Extract the (X, Y) coordinate from the center of the cell holding the provided text.  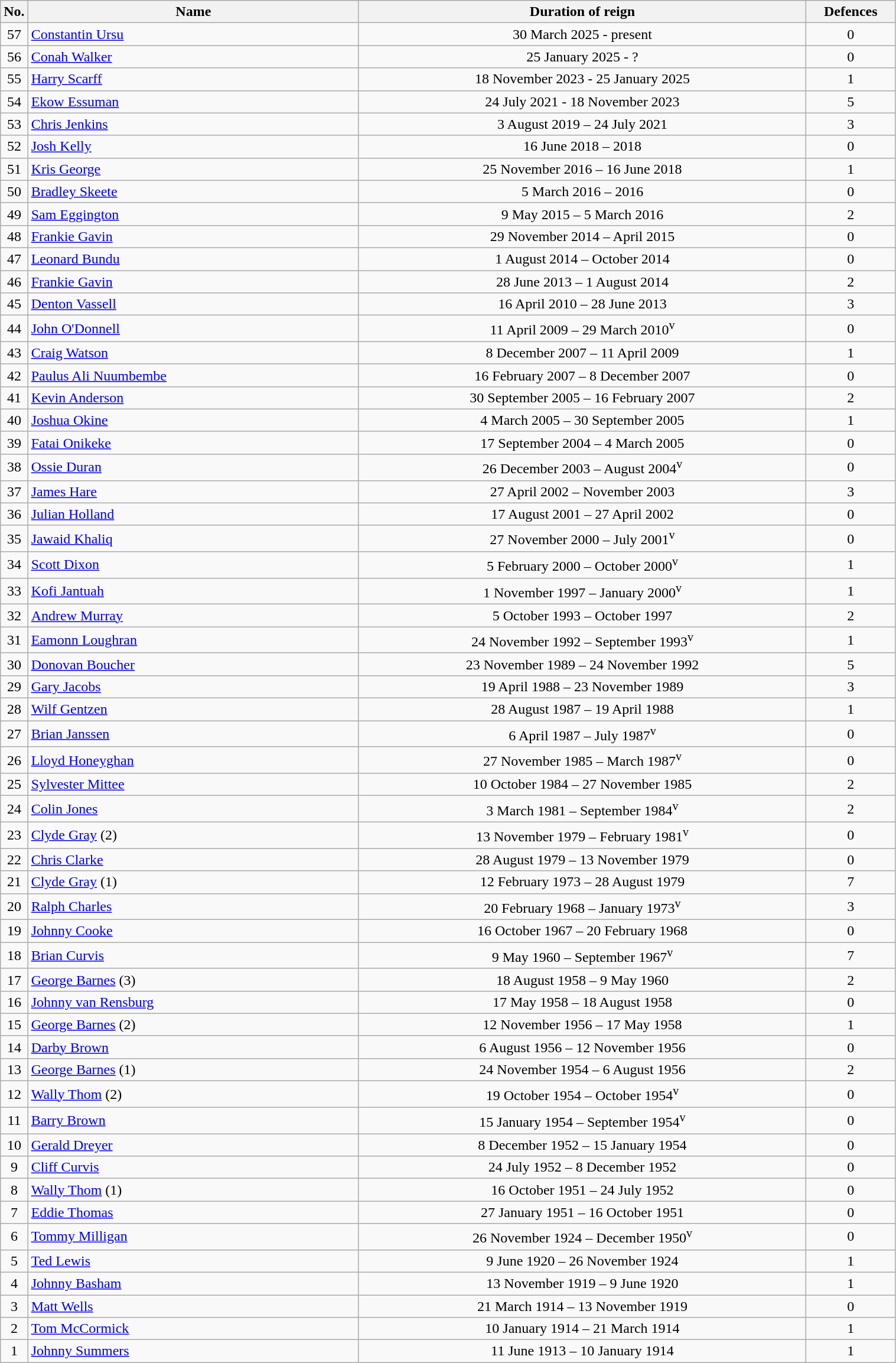
Colin Jones (193, 809)
Kevin Anderson (193, 398)
16 October 1951 – 24 July 1952 (582, 1190)
George Barnes (1) (193, 1069)
37 (14, 492)
3 March 1981 – September 1984v (582, 809)
Defences (851, 12)
30 (14, 664)
24 November 1992 – September 1993v (582, 640)
1 November 1997 – January 2000v (582, 591)
39 (14, 443)
47 (14, 259)
No. (14, 12)
Chris Jenkins (193, 124)
48 (14, 236)
11 June 1913 – 10 January 1914 (582, 1351)
24 July 1952 – 8 December 1952 (582, 1167)
6 August 1956 – 12 November 1956 (582, 1047)
15 (14, 1024)
24 (14, 809)
26 November 1924 – December 1950v (582, 1237)
5 February 2000 – October 2000v (582, 565)
Lloyd Honeyghan (193, 760)
Donovan Boucher (193, 664)
James Hare (193, 492)
13 (14, 1069)
Wally Thom (1) (193, 1190)
Constantin Ursu (193, 34)
Harry Scarff (193, 79)
23 November 1989 – 24 November 1992 (582, 664)
Wilf Gentzen (193, 710)
45 (14, 304)
Ted Lewis (193, 1261)
25 (14, 785)
17 August 2001 – 27 April 2002 (582, 514)
15 January 1954 – September 1954v (582, 1120)
19 April 1988 – 23 November 1989 (582, 687)
Johnny Basham (193, 1284)
Name (193, 12)
Julian Holland (193, 514)
55 (14, 79)
16 February 2007 – 8 December 2007 (582, 375)
46 (14, 282)
Barry Brown (193, 1120)
12 February 1973 – 28 August 1979 (582, 882)
6 April 1987 – July 1987v (582, 734)
Darby Brown (193, 1047)
Wally Thom (2) (193, 1094)
38 (14, 467)
18 November 2023 - 25 January 2025 (582, 79)
8 (14, 1190)
Leonard Bundu (193, 259)
28 June 2013 – 1 August 2014 (582, 282)
49 (14, 214)
31 (14, 640)
21 March 1914 – 13 November 1919 (582, 1306)
22 (14, 860)
20 (14, 906)
Cliff Curvis (193, 1167)
Brian Janssen (193, 734)
17 May 1958 – 18 August 1958 (582, 1002)
Gerald Dreyer (193, 1145)
8 December 2007 – 11 April 2009 (582, 353)
29 (14, 687)
Johnny Summers (193, 1351)
12 November 1956 – 17 May 1958 (582, 1024)
13 November 1919 – 9 June 1920 (582, 1284)
42 (14, 375)
Eamonn Loughran (193, 640)
Andrew Murray (193, 616)
Sylvester Mittee (193, 785)
24 November 1954 – 6 August 1956 (582, 1069)
36 (14, 514)
34 (14, 565)
3 August 2019 – 24 July 2021 (582, 124)
54 (14, 102)
Tommy Milligan (193, 1237)
11 (14, 1120)
Denton Vassell (193, 304)
30 March 2025 - present (582, 34)
4 March 2005 – 30 September 2005 (582, 420)
Ekow Essuman (193, 102)
21 (14, 882)
10 (14, 1145)
Duration of reign (582, 12)
19 (14, 931)
1 August 2014 – October 2014 (582, 259)
9 (14, 1167)
8 December 1952 – 15 January 1954 (582, 1145)
18 August 1958 – 9 May 1960 (582, 980)
44 (14, 328)
16 (14, 1002)
29 November 2014 – April 2015 (582, 236)
27 November 1985 – March 1987v (582, 760)
Gary Jacobs (193, 687)
13 November 1979 – February 1981v (582, 835)
35 (14, 539)
52 (14, 147)
Fatai Onikeke (193, 443)
12 (14, 1094)
Chris Clarke (193, 860)
5 March 2016 – 2016 (582, 191)
9 May 1960 – September 1967v (582, 956)
24 July 2021 - 18 November 2023 (582, 102)
23 (14, 835)
Josh Kelly (193, 147)
Brian Curvis (193, 956)
51 (14, 169)
Ralph Charles (193, 906)
6 (14, 1237)
57 (14, 34)
40 (14, 420)
41 (14, 398)
Craig Watson (193, 353)
19 October 1954 – October 1954v (582, 1094)
16 April 2010 – 28 June 2013 (582, 304)
17 September 2004 – 4 March 2005 (582, 443)
25 January 2025 - ? (582, 57)
Sam Eggington (193, 214)
George Barnes (2) (193, 1024)
11 April 2009 – 29 March 2010v (582, 328)
56 (14, 57)
10 October 1984 – 27 November 1985 (582, 785)
33 (14, 591)
27 November 2000 – July 2001v (582, 539)
Johnny van Rensburg (193, 1002)
18 (14, 956)
27 (14, 734)
Paulus Ali Nuumbembe (193, 375)
32 (14, 616)
43 (14, 353)
Joshua Okine (193, 420)
10 January 1914 – 21 March 1914 (582, 1329)
28 August 1987 – 19 April 1988 (582, 710)
Tom McCormick (193, 1329)
George Barnes (3) (193, 980)
16 June 2018 – 2018 (582, 147)
16 October 1967 – 20 February 1968 (582, 931)
Jawaid Khaliq (193, 539)
Eddie Thomas (193, 1212)
26 December 2003 – August 2004v (582, 467)
Clyde Gray (1) (193, 882)
27 April 2002 – November 2003 (582, 492)
Matt Wells (193, 1306)
28 (14, 710)
Ossie Duran (193, 467)
Kofi Jantuah (193, 591)
Clyde Gray (2) (193, 835)
4 (14, 1284)
17 (14, 980)
Bradley Skeete (193, 191)
Johnny Cooke (193, 931)
Scott Dixon (193, 565)
Conah Walker (193, 57)
John O'Donnell (193, 328)
20 February 1968 – January 1973v (582, 906)
9 May 2015 – 5 March 2016 (582, 214)
5 October 1993 – October 1997 (582, 616)
9 June 1920 – 26 November 1924 (582, 1261)
53 (14, 124)
30 September 2005 – 16 February 2007 (582, 398)
25 November 2016 – 16 June 2018 (582, 169)
28 August 1979 – 13 November 1979 (582, 860)
50 (14, 191)
26 (14, 760)
27 January 1951 – 16 October 1951 (582, 1212)
14 (14, 1047)
Kris George (193, 169)
